Find where the given text appears and provide that cell's center as [x, y] coordinate. 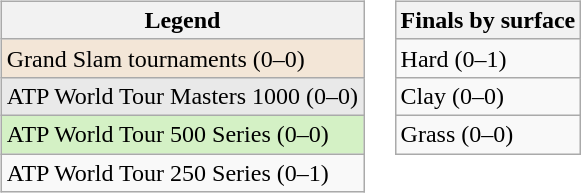
Grand Slam tournaments (0–0) [182, 58]
Hard (0–1) [488, 58]
ATP World Tour 250 Series (0–1) [182, 173]
Grass (0–0) [488, 134]
Legend [182, 20]
Finals by surface [488, 20]
ATP World Tour 500 Series (0–0) [182, 134]
ATP World Tour Masters 1000 (0–0) [182, 96]
Clay (0–0) [488, 96]
